Find where the given text appears and provide that cell's center as (x, y) coordinate. 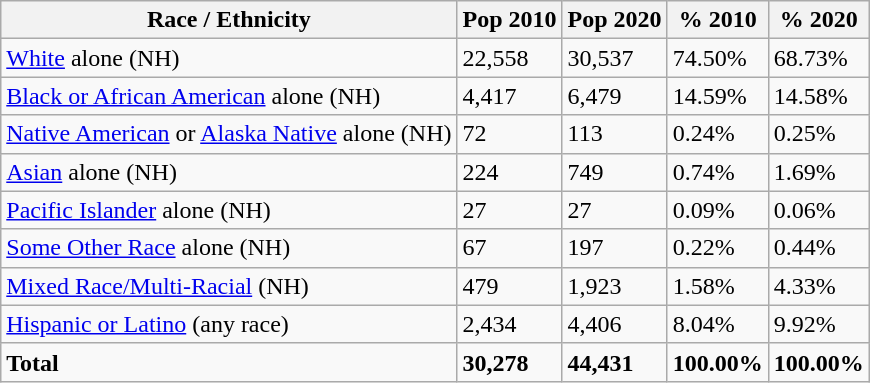
8.04% (718, 324)
4,406 (614, 324)
0.09% (718, 210)
1,923 (614, 286)
1.58% (718, 286)
Asian alone (NH) (229, 172)
30,537 (614, 58)
Pacific Islander alone (NH) (229, 210)
% 2010 (718, 20)
749 (614, 172)
68.73% (818, 58)
Black or African American alone (NH) (229, 96)
4,417 (510, 96)
Total (229, 362)
1.69% (818, 172)
22,558 (510, 58)
0.74% (718, 172)
0.25% (818, 134)
0.22% (718, 248)
Native American or Alaska Native alone (NH) (229, 134)
Race / Ethnicity (229, 20)
72 (510, 134)
9.92% (818, 324)
74.50% (718, 58)
224 (510, 172)
30,278 (510, 362)
6,479 (614, 96)
Pop 2010 (510, 20)
67 (510, 248)
44,431 (614, 362)
479 (510, 286)
197 (614, 248)
0.06% (818, 210)
0.44% (818, 248)
113 (614, 134)
0.24% (718, 134)
Some Other Race alone (NH) (229, 248)
14.59% (718, 96)
Hispanic or Latino (any race) (229, 324)
% 2020 (818, 20)
Pop 2020 (614, 20)
Mixed Race/Multi-Racial (NH) (229, 286)
4.33% (818, 286)
14.58% (818, 96)
2,434 (510, 324)
White alone (NH) (229, 58)
